Determine the [x, y] coordinate at the center of the cell enclosing the given text.  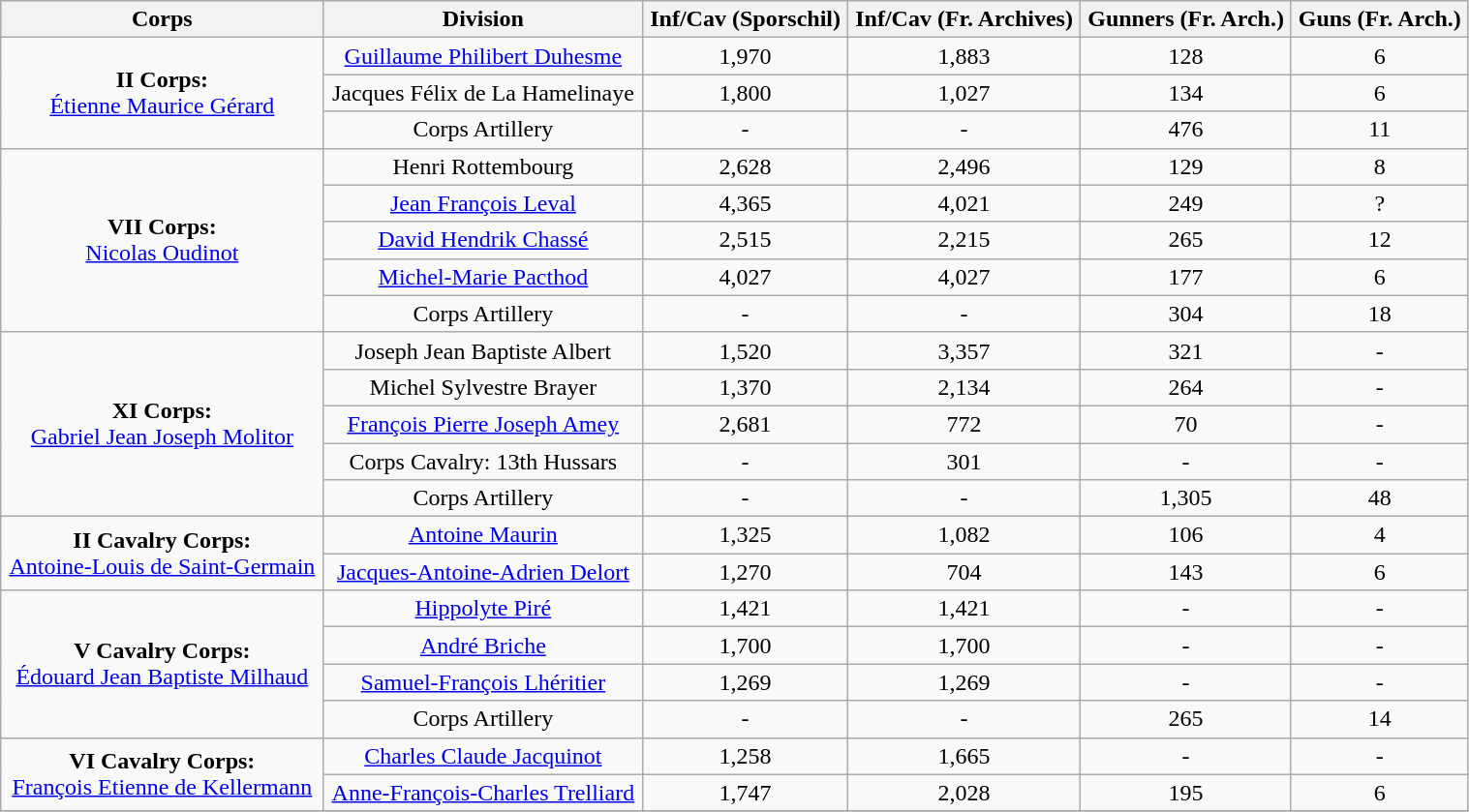
476 [1186, 130]
Jacques Félix de La Hamelinaye [483, 93]
Guns (Fr. Arch.) [1379, 19]
106 [1186, 535]
2,515 [746, 240]
1,747 [746, 793]
264 [1186, 387]
1,258 [746, 756]
14 [1379, 719]
Antoine Maurin [483, 535]
2,496 [964, 166]
70 [1186, 424]
David Hendrik Chassé [483, 240]
1,883 [964, 56]
704 [964, 572]
Hippolyte Piré [483, 609]
143 [1186, 572]
André Briche [483, 646]
Guillaume Philibert Duhesme [483, 56]
1,665 [964, 756]
195 [1186, 793]
Inf/Cav (Sporschil) [746, 19]
4,365 [746, 203]
Anne-François-Charles Trelliard [483, 793]
Michel-Marie Pacthod [483, 277]
II Cavalry Corps:Antoine-Louis de Saint-Germain [163, 554]
Corps [163, 19]
1,027 [964, 93]
Samuel-François Lhéritier [483, 682]
1,325 [746, 535]
11 [1379, 130]
772 [964, 424]
1,520 [746, 350]
Jacques-Antoine-Adrien Delort [483, 572]
V Cavalry Corps:Édouard Jean Baptiste Milhaud [163, 664]
Division [483, 19]
48 [1379, 498]
129 [1186, 166]
François Pierre Joseph Amey [483, 424]
1,970 [746, 56]
2,628 [746, 166]
128 [1186, 56]
Michel Sylvestre Brayer [483, 387]
1,800 [746, 93]
2,681 [746, 424]
12 [1379, 240]
1,270 [746, 572]
Charles Claude Jacquinot [483, 756]
XI Corps:Gabriel Jean Joseph Molitor [163, 424]
Henri Rottembourg [483, 166]
4,021 [964, 203]
VII Corps:Nicolas Oudinot [163, 240]
Gunners (Fr. Arch.) [1186, 19]
Corps Cavalry: 13th Hussars [483, 462]
4 [1379, 535]
VI Cavalry Corps:François Etienne de Kellermann [163, 774]
18 [1379, 314]
2,134 [964, 387]
249 [1186, 203]
1,082 [964, 535]
177 [1186, 277]
Inf/Cav (Fr. Archives) [964, 19]
Jean François Leval [483, 203]
Joseph Jean Baptiste Albert [483, 350]
3,357 [964, 350]
134 [1186, 93]
1,370 [746, 387]
2,215 [964, 240]
II Corps:Étienne Maurice Gérard [163, 93]
301 [964, 462]
8 [1379, 166]
2,028 [964, 793]
304 [1186, 314]
321 [1186, 350]
1,305 [1186, 498]
? [1379, 203]
